Search for the cell housing the specified text and yield its (x, y) center coordinate. 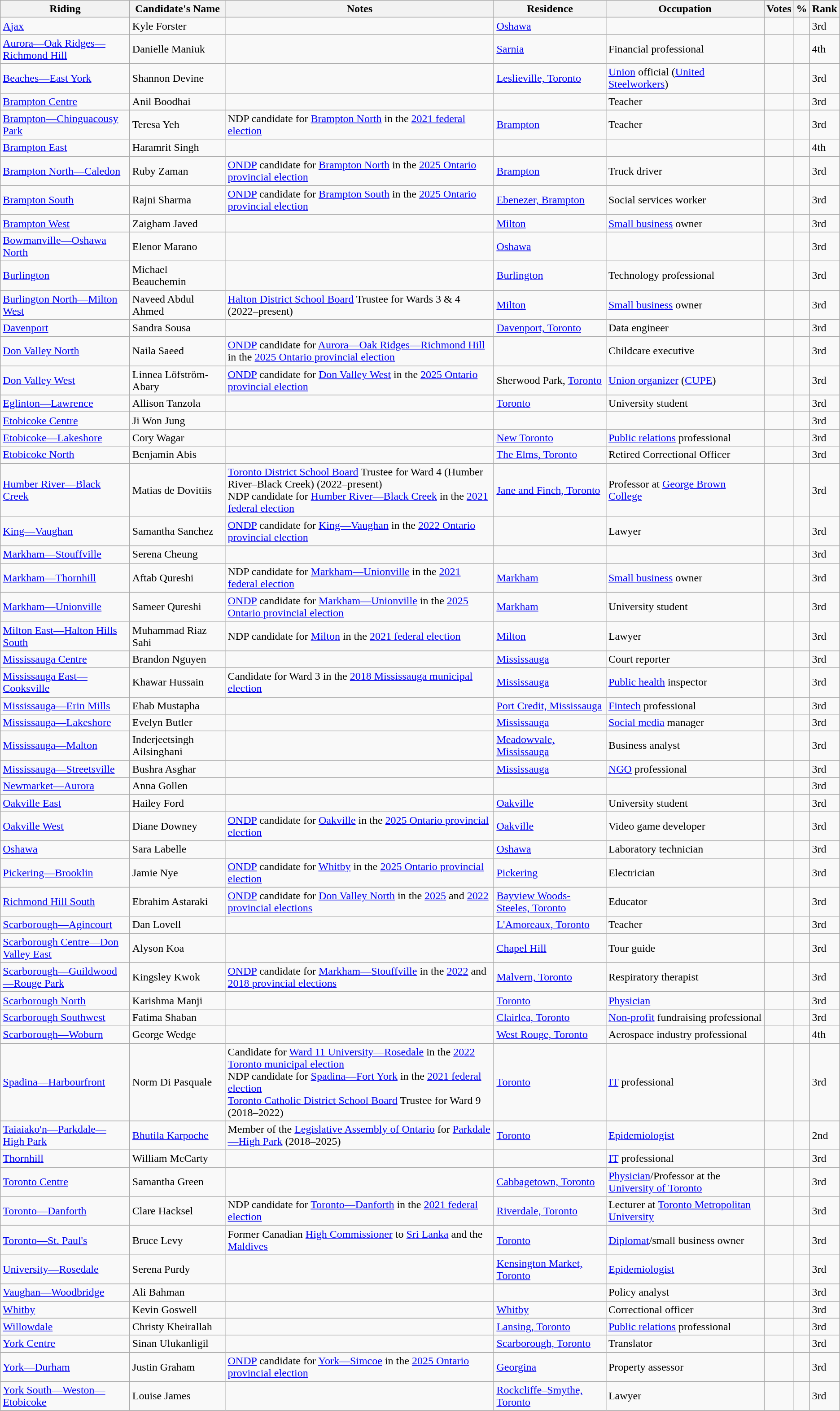
Jane and Finch, Toronto (550, 490)
Meadowvale, Mississauga (550, 746)
Mississauga East—Cooksville (66, 682)
Spadina—Harbourfront (66, 1082)
Scarborough—Guildwood—Rouge Park (66, 977)
Childcare executive (685, 351)
Naila Saeed (178, 351)
Don Valley North (66, 351)
Newmarket—Aurora (66, 786)
Malvern, Toronto (550, 977)
Scarborough—Woburn (66, 1034)
Clairlea, Toronto (550, 1017)
Ehab Mustapha (178, 705)
Candidate for Ward 3 in the 2018 Mississauga municipal election (360, 682)
Sinan Ulukanligil (178, 1344)
Leslieville, Toronto (550, 78)
Union official (United Steelworkers) (685, 78)
Georgina (550, 1367)
Bhutila Karpoche (178, 1136)
Linnea Löfström-Abary (178, 381)
Evelyn Butler (178, 723)
Samantha Sanchez (178, 532)
Pickering (550, 873)
ONDP candidate for Don Valley West in the 2025 Ontario provincial election (360, 381)
Oakville West (66, 826)
Mississauga—Lakeshore (66, 723)
Christy Kheirallah (178, 1327)
Scarborough Southwest (66, 1017)
Muhammad Riaz Sahi (178, 636)
Beaches—East York (66, 78)
ONDP candidate for Whitby in the 2025 Ontario provincial election (360, 873)
Brampton—Chinguacousy Park (66, 125)
Justin Graham (178, 1367)
Scarborough—Agincourt (66, 925)
Louise James (178, 1396)
Haramrit Singh (178, 148)
Mississauga—Erin Mills (66, 705)
West Rouge, Toronto (550, 1034)
Milton East—Halton Hills South (66, 636)
Notes (360, 9)
Ebrahim Astaraki (178, 901)
Court reporter (685, 659)
ONDP candidate for Brampton North in the 2025 Ontario provincial election (360, 171)
Richmond Hill South (66, 901)
NDP candidate for Toronto—Danforth in the 2021 federal election (360, 1211)
Clare Hacksel (178, 1211)
Bruce Levy (178, 1240)
Scarborough Centre—Don Valley East (66, 948)
ONDP candidate for King—Vaughan in the 2022 Ontario provincial election (360, 532)
Cabbagetown, Toronto (550, 1182)
Fintech professional (685, 705)
Lecturer at Toronto Metropolitan University (685, 1211)
Hailey Ford (178, 803)
Alyson Koa (178, 948)
Residence (550, 9)
Kingsley Kwok (178, 977)
ONDP candidate for York—Simcoe in the 2025 Ontario provincial election (360, 1367)
Laboratory technician (685, 849)
Bayview Woods-Steeles, Toronto (550, 901)
% (801, 9)
ONDP candidate for Don Valley North in the 2025 and 2022 provincial elections (360, 901)
Port Credit, Mississauga (550, 705)
Ji Won Jung (178, 421)
Sameer Qureshi (178, 607)
King—Vaughan (66, 532)
Aftab Qureshi (178, 577)
Truck driver (685, 171)
Mississauga—Malton (66, 746)
Michael Beauchemin (178, 276)
Aerospace industry professional (685, 1034)
Property assessor (685, 1367)
Cory Wagar (178, 438)
Educator (685, 901)
University—Rosedale (66, 1270)
ONDP candidate for Oakville in the 2025 Ontario provincial election (360, 826)
Kyle Forster (178, 26)
Anna Gollen (178, 786)
Vaughan—Woodbridge (66, 1292)
Markham—Unionville (66, 607)
Humber River—Black Creek (66, 490)
Thornhill (66, 1159)
Riding (66, 9)
Markham—Stouffville (66, 554)
Brampton Centre (66, 101)
Candidate's Name (178, 9)
Norm Di Pasquale (178, 1082)
Davenport (66, 328)
Naveed Abdul Ahmed (178, 304)
Union organizer (CUPE) (685, 381)
ONDP candidate for Markham—Unionville in the 2025 Ontario provincial election (360, 607)
Scarborough, Toronto (550, 1344)
Translator (685, 1344)
Danielle Maniuk (178, 49)
Fatima Shaban (178, 1017)
Samantha Green (178, 1182)
York South—Weston—Etobicoke (66, 1396)
Former Canadian High Commissioner to Sri Lanka and the Maldives (360, 1240)
Diplomat/small business owner (685, 1240)
Physician/Professor at the University of Toronto (685, 1182)
Serena Cheung (178, 554)
Social services worker (685, 200)
Chapel Hill (550, 948)
Scarborough North (66, 1000)
Social media manager (685, 723)
Teresa Yeh (178, 125)
Don Valley West (66, 381)
Tour guide (685, 948)
George Wedge (178, 1034)
Public health inspector (685, 682)
Shannon Devine (178, 78)
Riverdale, Toronto (550, 1211)
Data engineer (685, 328)
Kensington Market, Toronto (550, 1270)
2nd (825, 1136)
Video game developer (685, 826)
Ajax (66, 26)
William McCarty (178, 1159)
Toronto—St. Paul's (66, 1240)
Dan Lovell (178, 925)
Serena Purdy (178, 1270)
Electrician (685, 873)
Karishma Manji (178, 1000)
Respiratory therapist (685, 977)
Brampton West (66, 223)
Khawar Hussain (178, 682)
Non-profit fundraising professional (685, 1017)
Anil Boodhai (178, 101)
Halton District School Board Trustee for Wards 3 & 4 (2022–present) (360, 304)
Markham—Thornhill (66, 577)
Kevin Goswell (178, 1310)
Mississauga Centre (66, 659)
Brampton North—Caledon (66, 171)
Business analyst (685, 746)
Member of the Legislative Assembly of Ontario for Parkdale—High Park (2018–2025) (360, 1136)
Policy analyst (685, 1292)
ONDP candidate for Markham—Stouffville in the 2022 and 2018 provincial elections (360, 977)
Brandon Nguyen (178, 659)
Ruby Zaman (178, 171)
Oakville East (66, 803)
Votes (779, 9)
Davenport, Toronto (550, 328)
Benjamin Abis (178, 455)
Occupation (685, 9)
ONDP candidate for Aurora—Oak Ridges—Richmond Hill in the 2025 Ontario provincial election (360, 351)
Technology professional (685, 276)
Ebenezer, Brampton (550, 200)
NDP candidate for Milton in the 2021 federal election (360, 636)
Sandra Sousa (178, 328)
Physician (685, 1000)
Eglinton—Lawrence (66, 404)
Financial professional (685, 49)
Willowdale (66, 1327)
Rank (825, 9)
Inderjeetsingh Ailsinghani (178, 746)
NDP candidate for Brampton North in the 2021 federal election (360, 125)
Bowmanville—Oshawa North (66, 246)
Zaigham Javed (178, 223)
Lansing, Toronto (550, 1327)
Matias de Dovitiis (178, 490)
New Toronto (550, 438)
Etobicoke Centre (66, 421)
L'Amoreaux, Toronto (550, 925)
Toronto—Danforth (66, 1211)
Etobicoke North (66, 455)
Taiaiako'n—Parkdale—High Park (66, 1136)
Retired Correctional Officer (685, 455)
Jamie Nye (178, 873)
Sherwood Park, Toronto (550, 381)
Brampton South (66, 200)
York Centre (66, 1344)
Brampton East (66, 148)
NGO professional (685, 769)
Burlington North—Milton West (66, 304)
Allison Tanzola (178, 404)
Sarnia (550, 49)
Diane Downey (178, 826)
Rockcliffe–Smythe, Toronto (550, 1396)
ONDP candidate for Brampton South in the 2025 Ontario provincial election (360, 200)
Etobicoke—Lakeshore (66, 438)
Aurora—Oak Ridges—Richmond Hill (66, 49)
York—Durham (66, 1367)
NDP candidate for Markham—Unionville in the 2021 federal election (360, 577)
Rajni Sharma (178, 200)
The Elms, Toronto (550, 455)
Sara Labelle (178, 849)
Toronto Centre (66, 1182)
Elenor Marano (178, 246)
Bushra Asghar (178, 769)
Mississauga—Streetsville (66, 769)
Professor at George Brown College (685, 490)
Ali Bahman (178, 1292)
Pickering—Brooklin (66, 873)
Correctional officer (685, 1310)
